Return (X, Y) of the center of cell containing provided text 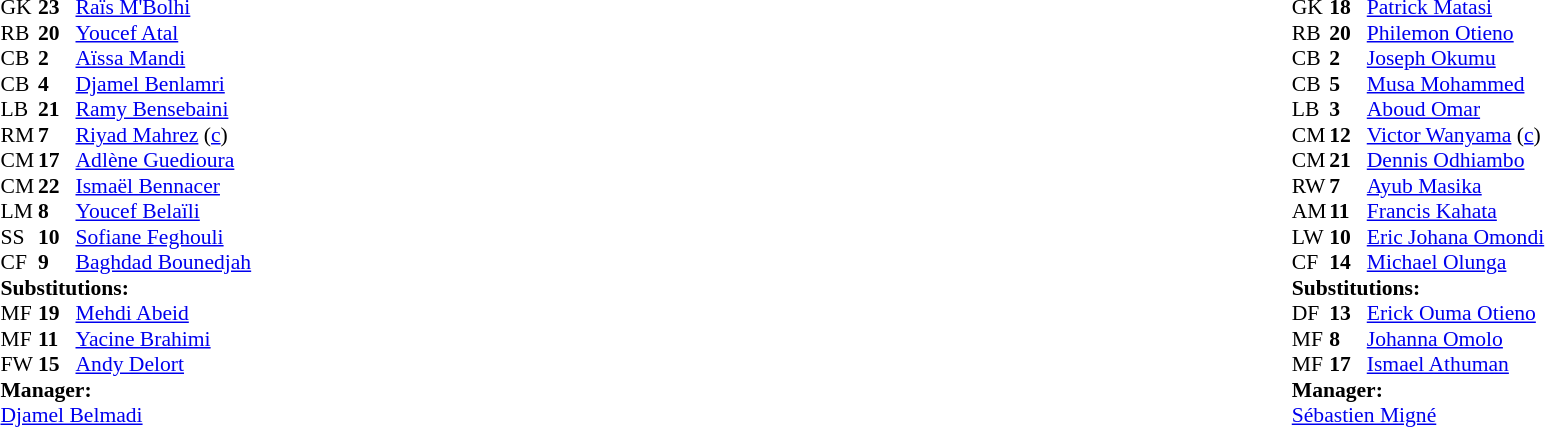
RM (19, 135)
SS (19, 237)
AM (1311, 211)
Joseph Okumu (1456, 59)
Philemon Otieno (1456, 33)
3 (1348, 109)
Andy Delort (164, 365)
4 (57, 84)
Riyad Mahrez (c) (164, 135)
14 (1348, 263)
Youcef Belaïli (164, 211)
Michael Olunga (1456, 263)
19 (57, 313)
9 (57, 263)
Mehdi Abeid (164, 313)
Eric Johana Omondi (1456, 237)
Musa Mohammed (1456, 84)
Francis Kahata (1456, 211)
Aïssa Mandi (164, 59)
Victor Wanyama (c) (1456, 135)
DF (1311, 313)
22 (57, 186)
LM (19, 211)
Ayub Masika (1456, 186)
Erick Ouma Otieno (1456, 313)
Sofiane Feghouli (164, 237)
5 (1348, 84)
Youcef Atal (164, 33)
12 (1348, 135)
Johanna Omolo (1456, 339)
Yacine Brahimi (164, 339)
LW (1311, 237)
RW (1311, 186)
13 (1348, 313)
Djamel Benlamri (164, 84)
Dennis Odhiambo (1456, 161)
Aboud Omar (1456, 109)
Adlène Guedioura (164, 161)
Ramy Bensebaini (164, 109)
Ismael Athuman (1456, 365)
FW (19, 365)
Baghdad Bounedjah (164, 263)
15 (57, 365)
Ismaël Bennacer (164, 186)
